From the cell containing the given text, extract its center point as [x, y] coordinate. 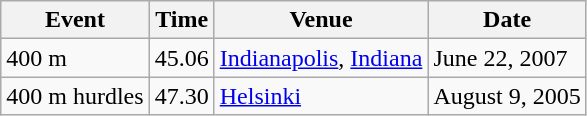
47.30 [182, 96]
Venue [321, 20]
400 m hurdles [75, 96]
Indianapolis, Indiana [321, 58]
June 22, 2007 [507, 58]
Event [75, 20]
45.06 [182, 58]
Date [507, 20]
400 m [75, 58]
August 9, 2005 [507, 96]
Time [182, 20]
Helsinki [321, 96]
